Scan for the cell matching the given text and deliver its (x, y) coordinate at center. 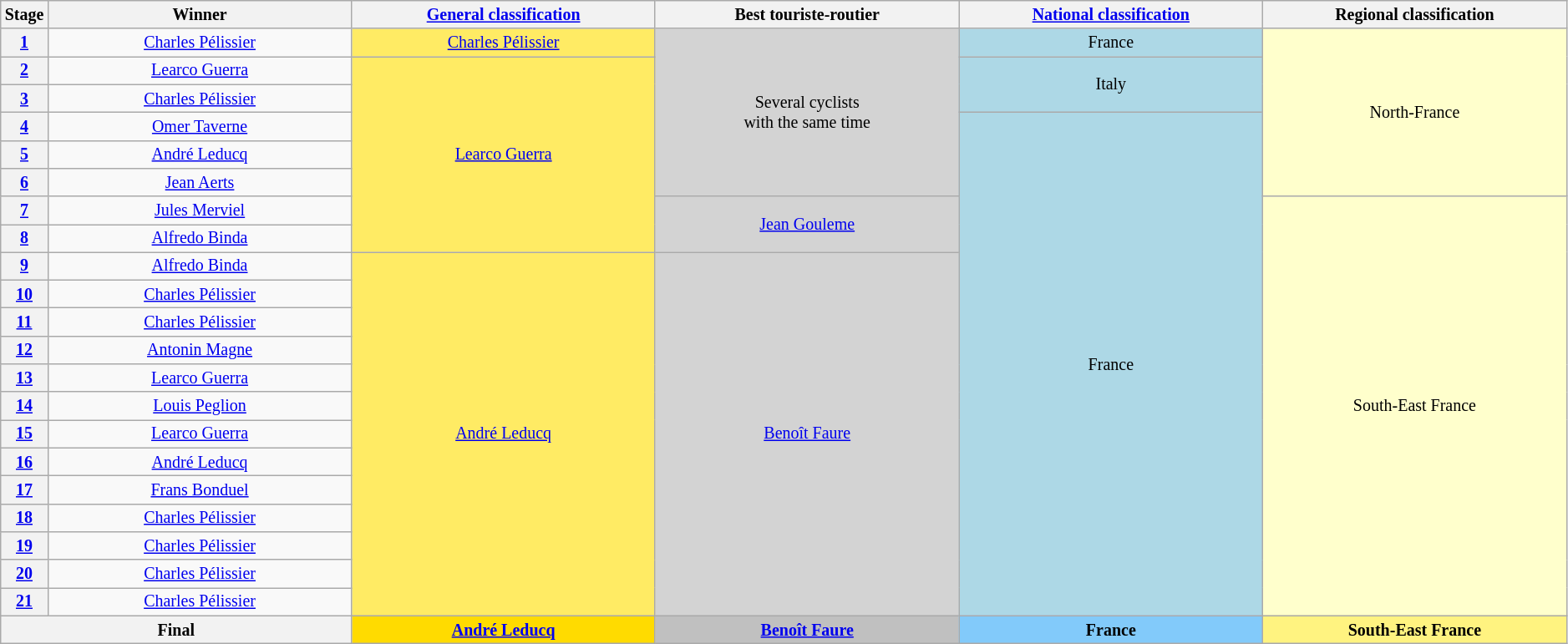
5 (25, 154)
7 (25, 210)
13 (25, 378)
Winner (200, 15)
North-France (1415, 114)
15 (25, 434)
4 (25, 127)
Frans Bonduel (200, 489)
General classification (504, 15)
Several cyclistswith the same time (807, 114)
12 (25, 351)
10 (25, 294)
17 (25, 489)
Final (176, 630)
14 (25, 406)
National classification (1111, 15)
Jean Aerts (200, 182)
3 (25, 99)
Louis Peglion (200, 406)
1 (25, 43)
2 (25, 70)
Best touriste-routier (807, 15)
16 (25, 463)
Regional classification (1415, 15)
8 (25, 239)
20 (25, 573)
18 (25, 518)
9 (25, 266)
11 (25, 322)
Jean Gouleme (807, 224)
21 (25, 601)
Omer Taverne (200, 127)
Jules Merviel (200, 210)
19 (25, 546)
Italy (1111, 85)
Antonin Magne (200, 351)
6 (25, 182)
Stage (25, 15)
